Locate the cell with the specified text and output its (X, Y) center coordinate. 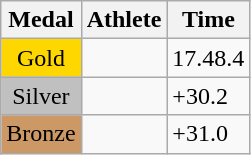
+30.2 (208, 96)
Gold (41, 58)
Silver (41, 96)
Medal (41, 20)
17.48.4 (208, 58)
Time (208, 20)
Bronze (41, 134)
+31.0 (208, 134)
Athlete (124, 20)
